For the text-containing cell, return its midpoint in [X, Y] coordinate format. 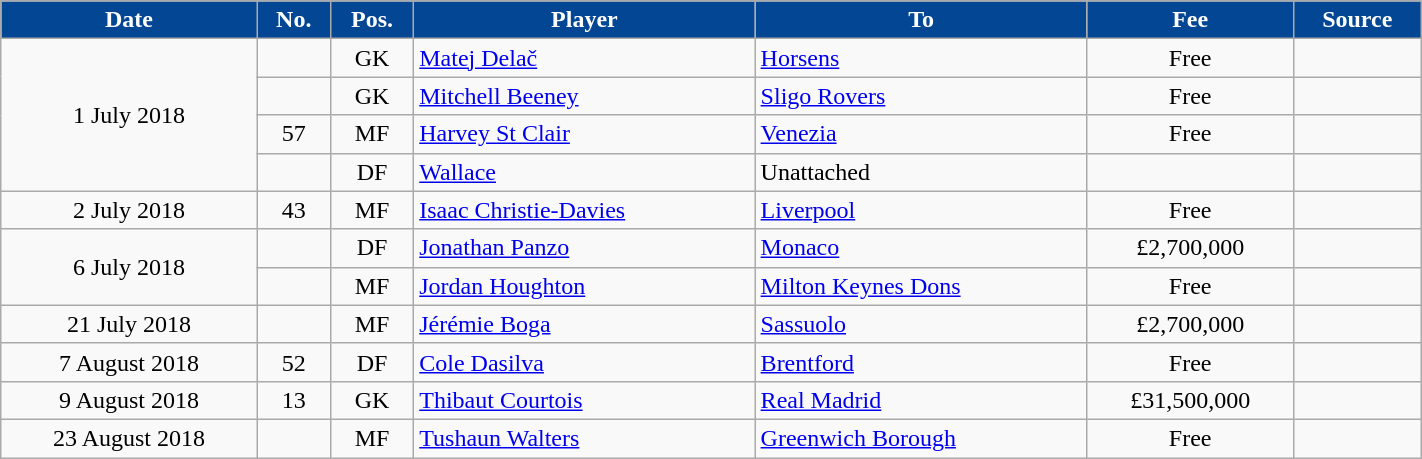
To [921, 20]
Sligo Rovers [921, 96]
Milton Keynes Dons [921, 286]
57 [294, 134]
Liverpool [921, 210]
52 [294, 362]
Cole Dasilva [584, 362]
Unattached [921, 172]
Pos. [372, 20]
Jonathan Panzo [584, 248]
9 August 2018 [130, 400]
Matej Delač [584, 58]
Jérémie Boga [584, 324]
Monaco [921, 248]
1 July 2018 [130, 115]
Date [130, 20]
Mitchell Beeney [584, 96]
Brentford [921, 362]
21 July 2018 [130, 324]
£31,500,000 [1190, 400]
Real Madrid [921, 400]
Venezia [921, 134]
43 [294, 210]
Tushaun Walters [584, 438]
Sassuolo [921, 324]
13 [294, 400]
Greenwich Borough [921, 438]
Player [584, 20]
Fee [1190, 20]
Isaac Christie-Davies [584, 210]
7 August 2018 [130, 362]
2 July 2018 [130, 210]
Jordan Houghton [584, 286]
Source [1357, 20]
6 July 2018 [130, 267]
23 August 2018 [130, 438]
Wallace [584, 172]
Thibaut Courtois [584, 400]
Harvey St Clair [584, 134]
No. [294, 20]
Horsens [921, 58]
